Locate the cell with the specified text and output its (X, Y) center coordinate. 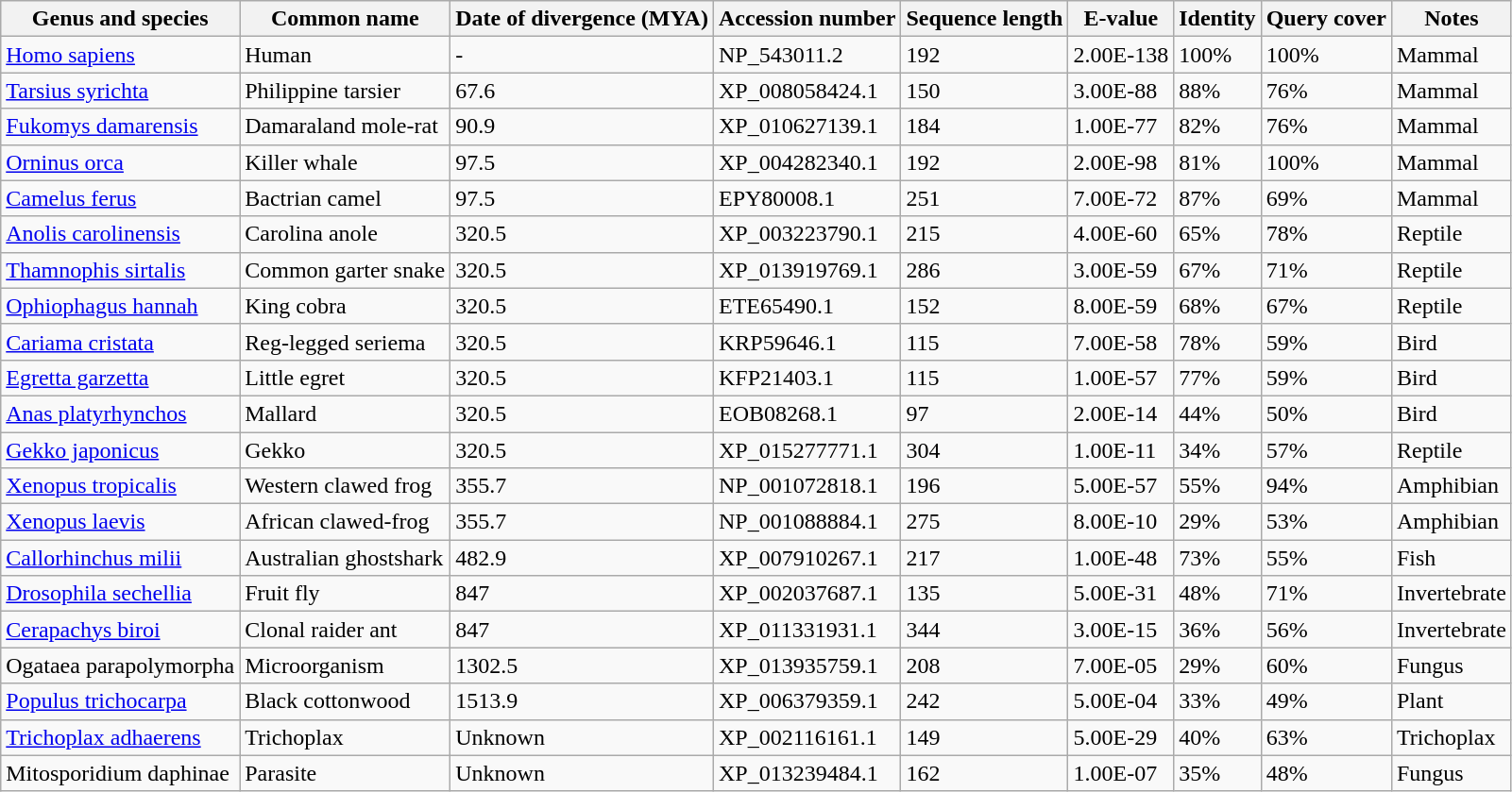
88% (1217, 91)
EOB08268.1 (807, 413)
XP_002037687.1 (807, 594)
1302.5 (582, 666)
3.00E-88 (1121, 91)
Western clawed frog (346, 486)
5.00E-04 (1121, 701)
5.00E-29 (1121, 737)
Egretta garzetta (121, 378)
63% (1326, 737)
Trichoplax adhaerens (121, 737)
87% (1217, 198)
Notes (1451, 19)
African clawed-frog (346, 522)
XP_008058424.1 (807, 91)
Microorganism (346, 666)
XP_011331931.1 (807, 630)
Common name (346, 19)
217 (984, 558)
Gekko (346, 450)
Date of divergence (MYA) (582, 19)
Philippine tarsier (346, 91)
XP_013239484.1 (807, 773)
Query cover (1326, 19)
69% (1326, 198)
EPY80008.1 (807, 198)
135 (984, 594)
Common garter snake (346, 270)
XP_003223790.1 (807, 234)
286 (984, 270)
44% (1217, 413)
2.00E-98 (1121, 162)
1.00E-07 (1121, 773)
Fruit fly (346, 594)
KFP21403.1 (807, 378)
Cerapachys biroi (121, 630)
Anas platyrhynchos (121, 413)
Carolina anole (346, 234)
1.00E-48 (1121, 558)
NP_001072818.1 (807, 486)
57% (1326, 450)
Mallard (346, 413)
77% (1217, 378)
242 (984, 701)
Ophiophagus hannah (121, 306)
XP_010627139.1 (807, 126)
90.9 (582, 126)
344 (984, 630)
Identity (1217, 19)
1.00E-57 (1121, 378)
Camelus ferus (121, 198)
94% (1326, 486)
XP_013919769.1 (807, 270)
Callorhinchus milii (121, 558)
215 (984, 234)
7.00E-72 (1121, 198)
Homo sapiens (121, 55)
Reg-legged seriema (346, 342)
3.00E-15 (1121, 630)
Genus and species (121, 19)
208 (984, 666)
2.00E-14 (1121, 413)
7.00E-05 (1121, 666)
KRP59646.1 (807, 342)
304 (984, 450)
65% (1217, 234)
ETE65490.1 (807, 306)
Human (346, 55)
36% (1217, 630)
Drosophila sechellia (121, 594)
Orninus orca (121, 162)
Xenopus laevis (121, 522)
50% (1326, 413)
3.00E-59 (1121, 270)
Bactrian camel (346, 198)
Damaraland mole-rat (346, 126)
Killer whale (346, 162)
XP_007910267.1 (807, 558)
Xenopus tropicalis (121, 486)
35% (1217, 773)
Fukomys damarensis (121, 126)
NP_001088884.1 (807, 522)
Populus trichocarpa (121, 701)
184 (984, 126)
XP_006379359.1 (807, 701)
56% (1326, 630)
Cariama cristata (121, 342)
Thamnophis sirtalis (121, 270)
E-value (1121, 19)
196 (984, 486)
49% (1326, 701)
2.00E-138 (1121, 55)
33% (1217, 701)
4.00E-60 (1121, 234)
8.00E-10 (1121, 522)
XP_004282340.1 (807, 162)
34% (1217, 450)
482.9 (582, 558)
XP_015277771.1 (807, 450)
73% (1217, 558)
Tarsius syrichta (121, 91)
Gekko japonicus (121, 450)
Fish (1451, 558)
Clonal raider ant (346, 630)
XP_013935759.1 (807, 666)
Sequence length (984, 19)
Anolis carolinensis (121, 234)
68% (1217, 306)
149 (984, 737)
82% (1217, 126)
162 (984, 773)
Black cottonwood (346, 701)
81% (1217, 162)
150 (984, 91)
1.00E-11 (1121, 450)
8.00E-59 (1121, 306)
- (582, 55)
Little egret (346, 378)
King cobra (346, 306)
40% (1217, 737)
60% (1326, 666)
97 (984, 413)
NP_543011.2 (807, 55)
Parasite (346, 773)
Plant (1451, 701)
53% (1326, 522)
67.6 (582, 91)
251 (984, 198)
Accession number (807, 19)
Australian ghostshark (346, 558)
275 (984, 522)
XP_002116161.1 (807, 737)
1.00E-77 (1121, 126)
1513.9 (582, 701)
5.00E-57 (1121, 486)
7.00E-58 (1121, 342)
Mitosporidium daphinae (121, 773)
152 (984, 306)
5.00E-31 (1121, 594)
Ogataea parapolymorpha (121, 666)
